Extract the [X, Y] coordinate from the center of the cell holding the provided text.  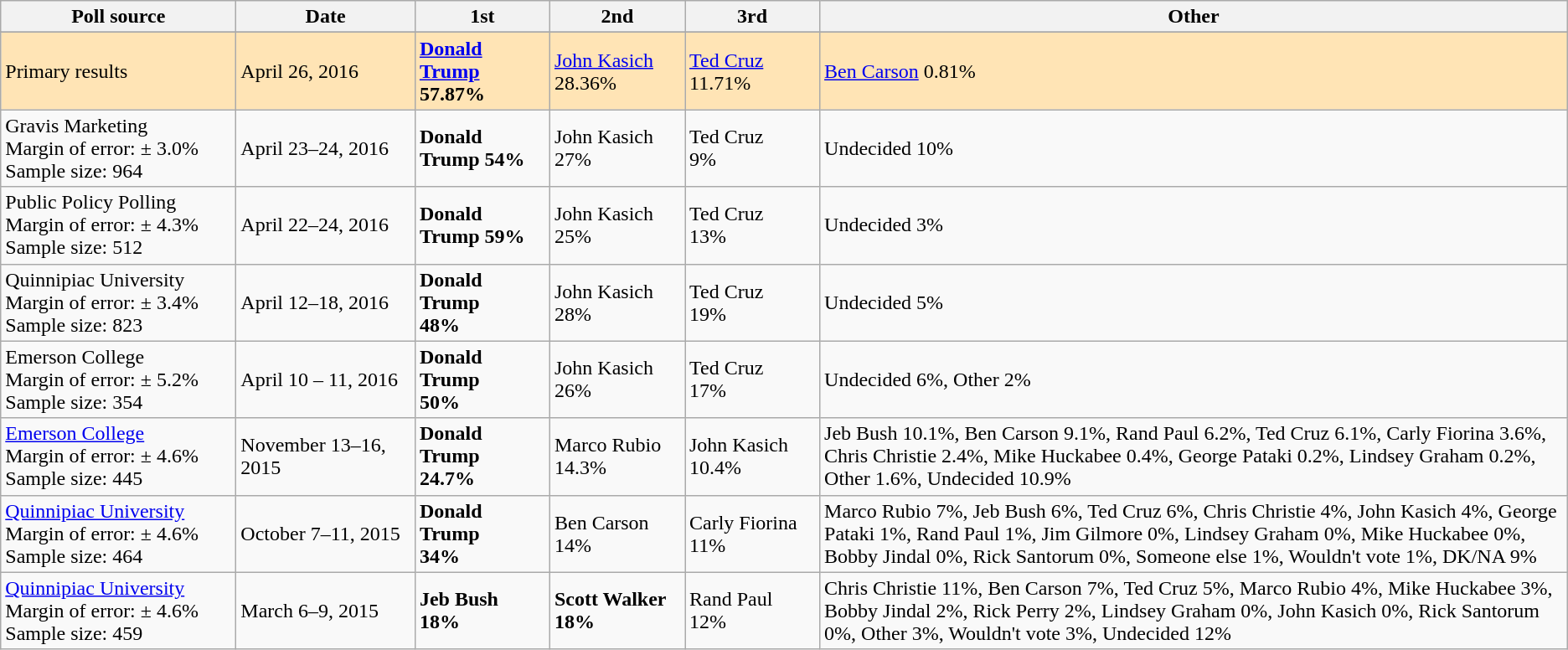
April 23–24, 2016 [326, 148]
Ted Cruz11.71% [752, 71]
Ted Cruz9% [752, 148]
Undecided 6%, Other 2% [1194, 379]
Donald Trump48% [482, 302]
Ted Cruz19% [752, 302]
Scott Walker18% [616, 611]
November 13–16, 2015 [326, 457]
Donald Trump34% [482, 534]
John Kasich28.36% [616, 71]
Donald Trump 54% [482, 148]
John Kasich28% [616, 302]
Ted Cruz13% [752, 225]
Ben Carson 0.81% [1194, 71]
Quinnipiac UniversityMargin of error: ± 4.6% Sample size: 464 [119, 534]
April 10 – 11, 2016 [326, 379]
October 7–11, 2015 [326, 534]
April 22–24, 2016 [326, 225]
Date [326, 17]
Undecided 5% [1194, 302]
2nd [616, 17]
Public Policy PollingMargin of error: ± 4.3% Sample size: 512 [119, 225]
John Kasich10.4% [752, 457]
Quinnipiac UniversityMargin of error: ± 4.6% Sample size: 459 [119, 611]
Donald Trump 59% [482, 225]
Poll source [119, 17]
Ted Cruz17% [752, 379]
Carly Fiorina11% [752, 534]
Rand Paul12% [752, 611]
April 12–18, 2016 [326, 302]
Donald Trump50% [482, 379]
John Kasich25% [616, 225]
March 6–9, 2015 [326, 611]
1st [482, 17]
Emerson CollegeMargin of error: ± 5.2% Sample size: 354 [119, 379]
Undecided 3% [1194, 225]
April 26, 2016 [326, 71]
Donald Trump57.87% [482, 71]
Marco Rubio14.3% [616, 457]
Ben Carson14% [616, 534]
John Kasich27% [616, 148]
Emerson CollegeMargin of error: ± 4.6% Sample size: 445 [119, 457]
Gravis MarketingMargin of error: ± 3.0% Sample size: 964 [119, 148]
John Kasich26% [616, 379]
3rd [752, 17]
Jeb Bush18% [482, 611]
Other [1194, 17]
Donald Trump24.7% [482, 457]
Undecided 10% [1194, 148]
Primary results [119, 71]
Quinnipiac UniversityMargin of error: ± 3.4% Sample size: 823 [119, 302]
